Locate the cell with the specified text and output its (X, Y) center coordinate. 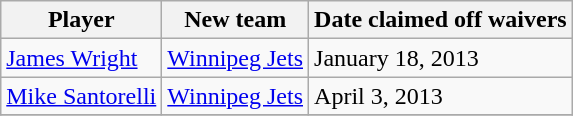
James Wright (82, 58)
Date claimed off waivers (441, 20)
April 3, 2013 (441, 96)
New team (236, 20)
Player (82, 20)
January 18, 2013 (441, 58)
Mike Santorelli (82, 96)
